For the text-containing cell, return its midpoint in (X, Y) coordinate format. 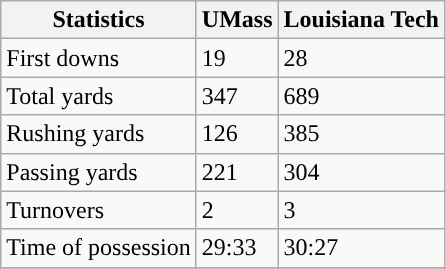
385 (361, 134)
30:27 (361, 248)
347 (237, 96)
3 (361, 210)
UMass (237, 20)
Rushing yards (99, 134)
Total yards (99, 96)
126 (237, 134)
First downs (99, 58)
Time of possession (99, 248)
19 (237, 58)
304 (361, 172)
221 (237, 172)
Turnovers (99, 210)
Passing yards (99, 172)
Louisiana Tech (361, 20)
28 (361, 58)
2 (237, 210)
689 (361, 96)
Statistics (99, 20)
29:33 (237, 248)
